Return the [x, y] coordinate for the center point of the cell that contains the specified text.  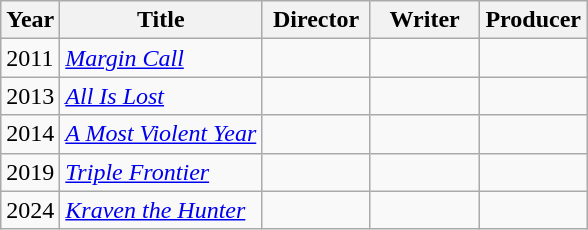
Director [316, 20]
Triple Frontier [161, 172]
All Is Lost [161, 96]
Producer [534, 20]
A Most Violent Year [161, 134]
Kraven the Hunter [161, 210]
Writer [424, 20]
2011 [30, 58]
Margin Call [161, 58]
2019 [30, 172]
2013 [30, 96]
2024 [30, 210]
Title [161, 20]
2014 [30, 134]
Year [30, 20]
